Extract the [x, y] coordinate from the center of the cell holding the provided text.  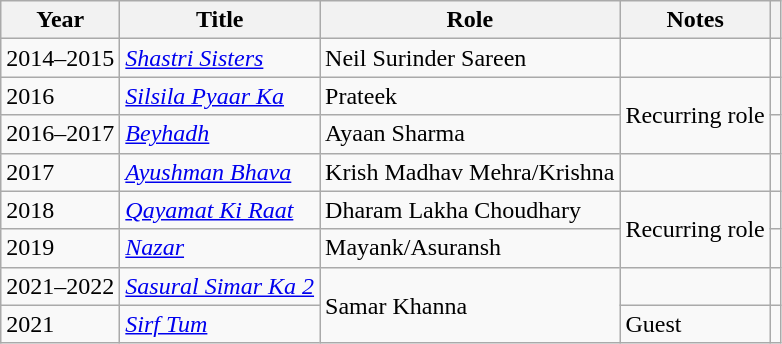
Ayaan Sharma [470, 134]
Role [470, 20]
Year [60, 20]
Sirf Tum [220, 324]
Nazar [220, 248]
2021–2022 [60, 286]
2017 [60, 172]
Neil Surinder Sareen [470, 58]
2016–2017 [60, 134]
Shastri Sisters [220, 58]
Mayank/Asuransh [470, 248]
Ayushman Bhava [220, 172]
Sasural Simar Ka 2 [220, 286]
Qayamat Ki Raat [220, 210]
Guest [695, 324]
2021 [60, 324]
Krish Madhav Mehra/Krishna [470, 172]
2018 [60, 210]
2019 [60, 248]
Silsila Pyaar Ka [220, 96]
2014–2015 [60, 58]
Dharam Lakha Choudhary [470, 210]
Prateek [470, 96]
Notes [695, 20]
Beyhadh [220, 134]
2016 [60, 96]
Title [220, 20]
Samar Khanna [470, 305]
